From the cell containing the given text, extract its center point as (X, Y) coordinate. 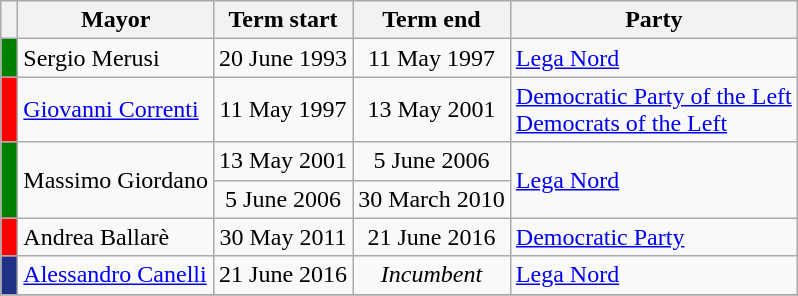
Democratic Party of the LeftDemocrats of the Left (654, 110)
Party (654, 20)
Incumbent (432, 275)
Term start (284, 20)
Alessandro Canelli (116, 275)
Mayor (116, 20)
Andrea Ballarè (116, 237)
Democratic Party (654, 237)
Term end (432, 20)
30 May 2011 (284, 237)
30 March 2010 (432, 199)
20 June 1993 (284, 58)
Massimo Giordano (116, 180)
Sergio Merusi (116, 58)
Giovanni Correnti (116, 110)
